Find where the given text appears and provide that cell's center as [X, Y] coordinate. 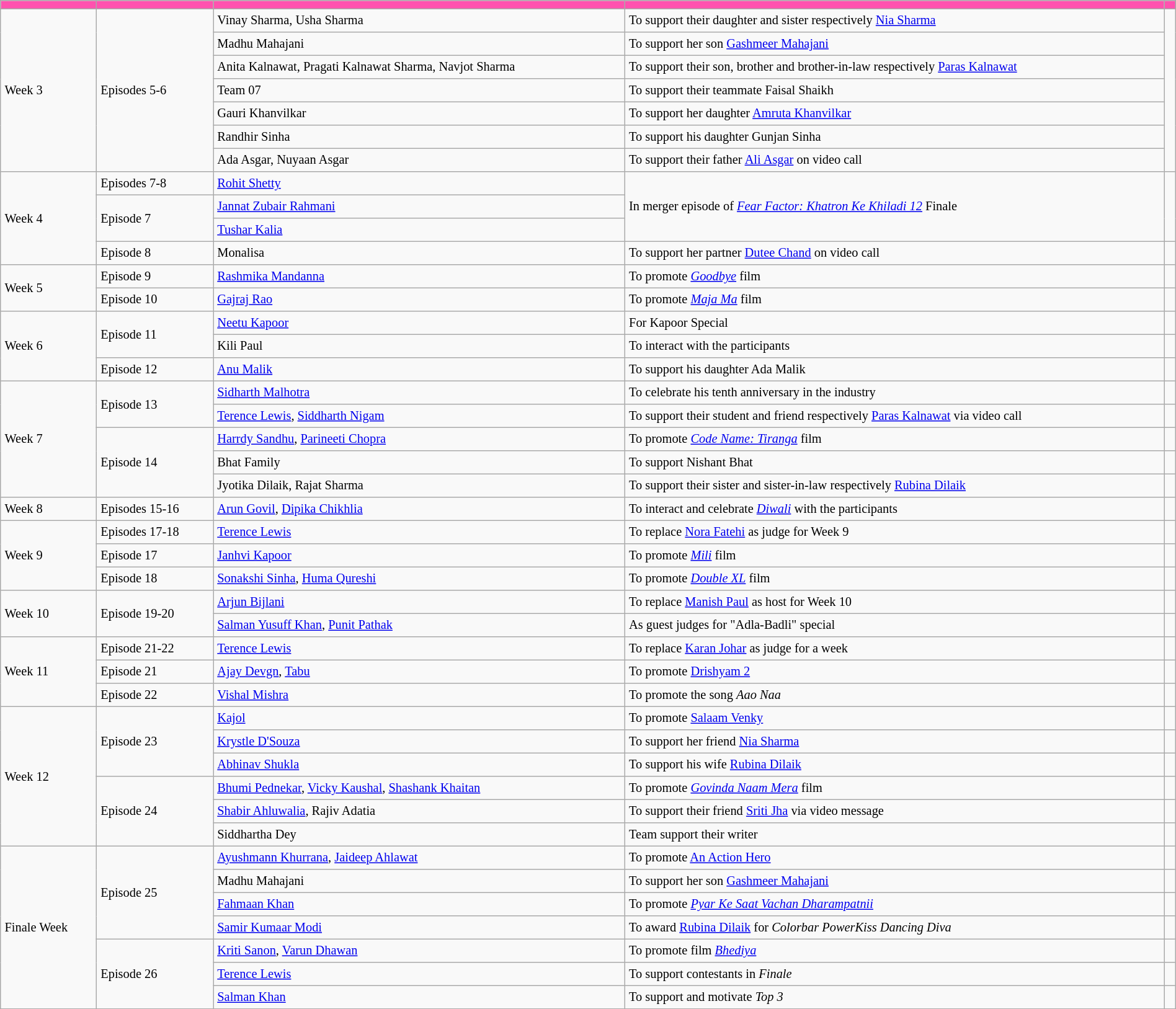
To support contestants in Finale [894, 974]
Episode 12 [155, 369]
Episodes 7-8 [155, 183]
To support his daughter Ada Malik [894, 369]
To support their sister and sister-in-law respectively Rubina Dilaik [894, 486]
Terence Lewis, Siddharth Nigam [419, 416]
To promote Double XL film [894, 579]
To promote Salaam Venky [894, 718]
Episode 10 [155, 300]
To support his wife Rubina Dilaik [894, 765]
Gajraj Rao [419, 300]
To support their teammate Faisal Shaikh [894, 90]
To promote Maja Ma film [894, 300]
To replace Nora Fatehi as judge for Week 9 [894, 532]
Kajol [419, 718]
To support her partner Dutee Chand on video call [894, 253]
Ada Asgar, Nuyaan Asgar [419, 160]
For Kapoor Special [894, 322]
To promote film Bhediya [894, 951]
Abhinav Shukla [419, 765]
Week 5 [48, 288]
To interact with the participants [894, 346]
Episode 22 [155, 695]
Sidharth Malhotra [419, 393]
Week 11 [48, 671]
Episodes 5-6 [155, 90]
Krystle D'Souza [419, 741]
To promote Mili film [894, 555]
Episode 8 [155, 253]
Episode 18 [155, 579]
To support their father Ali Asgar on video call [894, 160]
To replace Karan Johar as judge for a week [894, 648]
Episode 25 [155, 892]
In merger episode of Fear Factor: Khatron Ke Khiladi 12 Finale [894, 206]
Tushar Kalia [419, 229]
Vishal Mishra [419, 695]
Neetu Kapoor [419, 322]
To promote the song Aao Naa [894, 695]
Shabir Ahluwalia, Rajiv Adatia [419, 811]
Samir Kumaar Modi [419, 927]
To promote Govinda Naam Mera film [894, 788]
Monalisa [419, 253]
To support their student and friend respectively Paras Kalnawat via video call [894, 416]
Episode 13 [155, 404]
Randhir Sinha [419, 136]
Week 6 [48, 345]
To support their son, brother and brother-in-law respectively Paras Kalnawat [894, 67]
Bhat Family [419, 462]
Episode 7 [155, 218]
Anita Kalnawat, Pragati Kalnawat Sharma, Navjot Sharma [419, 67]
Episode 26 [155, 974]
Kriti Sanon, Varun Dhawan [419, 951]
Episode 24 [155, 811]
To interact and celebrate Diwali with the participants [894, 509]
To support her friend Nia Sharma [894, 741]
Jyotika Dilaik, Rajat Sharma [419, 486]
To replace Manish Paul as host for Week 10 [894, 602]
Week 7 [48, 439]
Episode 23 [155, 741]
Team support their writer [894, 834]
To promote Pyar Ke Saat Vachan Dharampatnii [894, 904]
Episode 19-20 [155, 613]
To support their friend Sriti Jha via video message [894, 811]
Episode 14 [155, 462]
Sonakshi Sinha, Huma Qureshi [419, 579]
Episode 21 [155, 672]
To support and motivate Top 3 [894, 997]
Episodes 15-16 [155, 509]
Week 8 [48, 509]
To support Nishant Bhat [894, 462]
Episode 9 [155, 276]
Siddhartha Dey [419, 834]
To award Rubina Dilaik for Colorbar PowerKiss Dancing Diva [894, 927]
Week 12 [48, 776]
Episode 17 [155, 555]
Janhvi Kapoor [419, 555]
Gauri Khanvilkar [419, 113]
Finale Week [48, 927]
Episode 21-22 [155, 648]
To promote Drishyam 2 [894, 672]
Rohit Shetty [419, 183]
To support their daughter and sister respectively Nia Sharma [894, 20]
Ajay Devgn, Tabu [419, 672]
Arjun Bijlani [419, 602]
Jannat Zubair Rahmani [419, 207]
Week 10 [48, 613]
Bhumi Pednekar, Vicky Kaushal, Shashank Khaitan [419, 788]
Salman Yusuff Khan, Punit Pathak [419, 625]
Week 4 [48, 218]
As guest judges for "Adla-Badli" special [894, 625]
To promote An Action Hero [894, 858]
Episode 11 [155, 334]
Week 3 [48, 90]
Team 07 [419, 90]
Vinay Sharma, Usha Sharma [419, 20]
To support his daughter Gunjan Sinha [894, 136]
Harrdy Sandhu, Parineeti Chopra [419, 439]
To promote Code Name: Tiranga film [894, 439]
Salman Khan [419, 997]
Rashmika Mandanna [419, 276]
To celebrate his tenth anniversary in the industry [894, 393]
Episodes 17-18 [155, 532]
Week 9 [48, 555]
Anu Malik [419, 369]
Ayushmann Khurrana, Jaideep Ahlawat [419, 858]
Fahmaan Khan [419, 904]
To support her daughter Amruta Khanvilkar [894, 113]
To promote Goodbye film [894, 276]
Arun Govil, Dipika Chikhlia [419, 509]
Kili Paul [419, 346]
